Locate the cell with the specified text and output its [X, Y] center coordinate. 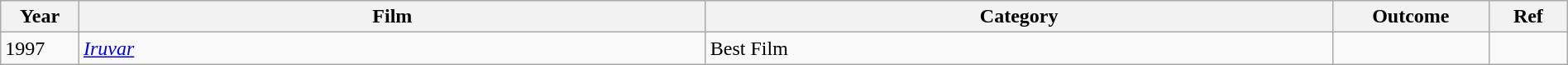
Ref [1528, 17]
Category [1019, 17]
Film [392, 17]
1997 [40, 48]
Outcome [1411, 17]
Iruvar [392, 48]
Best Film [1019, 48]
Year [40, 17]
